Search for the cell housing the specified text and yield its (X, Y) center coordinate. 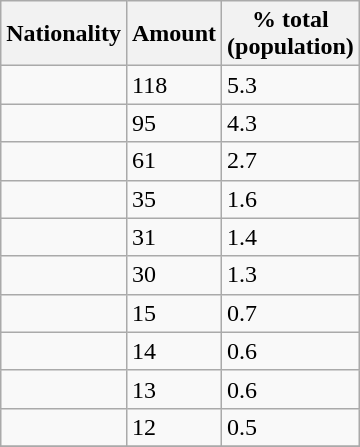
15 (174, 313)
35 (174, 199)
12 (174, 427)
1.3 (291, 275)
30 (174, 275)
5.3 (291, 85)
4.3 (291, 123)
13 (174, 389)
61 (174, 161)
95 (174, 123)
Nationality (64, 34)
Amount (174, 34)
0.7 (291, 313)
1.4 (291, 237)
0.5 (291, 427)
2.7 (291, 161)
1.6 (291, 199)
31 (174, 237)
118 (174, 85)
% total(population) (291, 34)
14 (174, 351)
